Capture the cell that displays the provided text and extract its (X, Y) central coordinate. 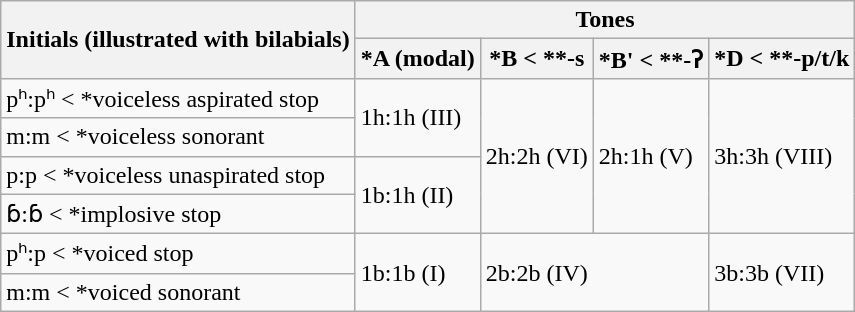
p:p < *voiceless unaspirated stop (178, 175)
*A (modal) (418, 59)
ɓ:ɓ < *implosive stop (178, 214)
2h:1h (V) (650, 156)
*B < **-s (536, 59)
1h:1h (III) (418, 117)
m:m < *voiced sonorant (178, 292)
3h:3h (VIII) (782, 156)
2h:2h (VI) (536, 156)
m:m < *voiceless sonorant (178, 137)
pʰ:pʰ < *voiceless aspirated stop (178, 98)
pʰ:p < *voiced stop (178, 254)
1b:1h (II) (418, 195)
Initials (illustrated with bilabials) (178, 40)
1b:1b (I) (418, 273)
3b:3b (VII) (782, 273)
2b:2b (IV) (594, 273)
*B' < **-ʔ (650, 59)
*D < **-p/t/k (782, 59)
Tones (605, 20)
